Return [x, y] of the center of cell containing provided text 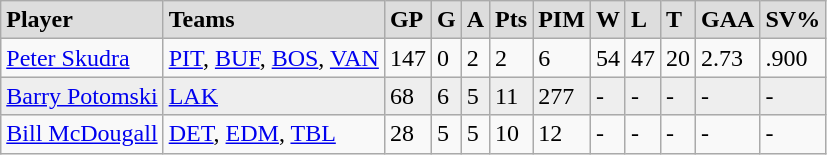
0 [446, 58]
277 [562, 96]
L [642, 20]
47 [642, 58]
SV% [793, 20]
A [475, 20]
W [608, 20]
20 [678, 58]
54 [608, 58]
G [446, 20]
DET, EDM, TBL [274, 134]
147 [408, 58]
Teams [274, 20]
PIT, BUF, BOS, VAN [274, 58]
68 [408, 96]
2.73 [728, 58]
LAK [274, 96]
Pts [512, 20]
GAA [728, 20]
12 [562, 134]
T [678, 20]
10 [512, 134]
11 [512, 96]
Barry Potomski [82, 96]
GP [408, 20]
Bill McDougall [82, 134]
28 [408, 134]
PIM [562, 20]
.900 [793, 58]
Peter Skudra [82, 58]
Player [82, 20]
